Pinpoint the cell where the given text exists, returning its [x, y] midpoint coordinate. 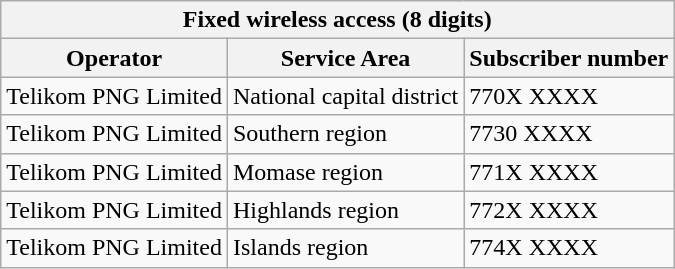
Fixed wireless access (8 digits) [338, 20]
Momase region [345, 172]
National capital district [345, 96]
772X XXXX [569, 210]
Islands region [345, 248]
Highlands region [345, 210]
7730 XXXX [569, 134]
Subscriber number [569, 58]
Operator [114, 58]
771X XXXX [569, 172]
Southern region [345, 134]
774X XXXX [569, 248]
770X XXXX [569, 96]
Service Area [345, 58]
